Capture the cell that displays the provided text and extract its (x, y) central coordinate. 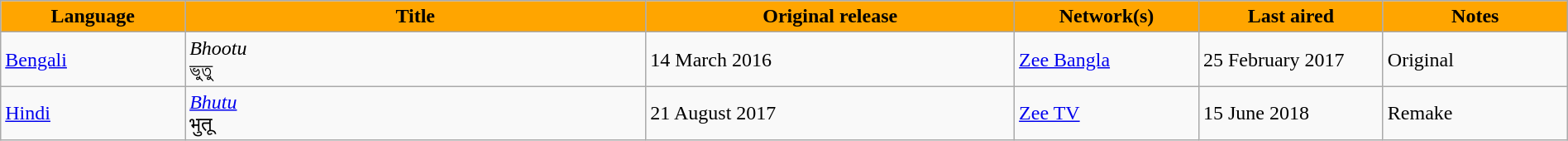
Remake (1475, 113)
Zee Bangla (1107, 60)
Bengali (93, 60)
15 June 2018 (1290, 113)
Bhootu ভুতু (415, 60)
Last aired (1290, 17)
Original (1475, 60)
Language (93, 17)
Bhutu भुतू (415, 113)
21 August 2017 (830, 113)
Title (415, 17)
Original release (830, 17)
Notes (1475, 17)
14 March 2016 (830, 60)
Zee TV (1107, 113)
Hindi (93, 113)
Network(s) (1107, 17)
25 February 2017 (1290, 60)
